Pinpoint the cell where the given text exists, returning its (X, Y) midpoint coordinate. 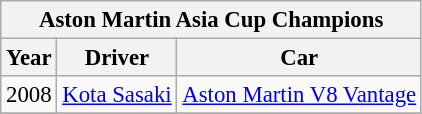
Driver (117, 58)
Aston Martin Asia Cup Champions (212, 20)
Aston Martin V8 Vantage (299, 95)
Car (299, 58)
Year (29, 58)
2008 (29, 95)
Kota Sasaki (117, 95)
